Pinpoint the cell where the given text exists, returning its [X, Y] midpoint coordinate. 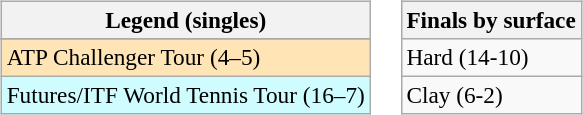
Futures/ITF World Tennis Tour (16–7) [186, 95]
Hard (14-10) [491, 57]
ATP Challenger Tour (4–5) [186, 57]
Finals by surface [491, 20]
Legend (singles) [186, 20]
Clay (6-2) [491, 95]
